Identify which cell holds the provided text, then report its (x, y) central coordinate. 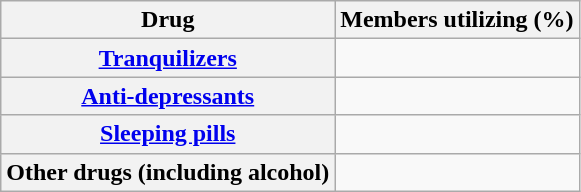
Anti-depressants (168, 96)
Other drugs (including alcohol) (168, 172)
Drug (168, 20)
Sleeping pills (168, 134)
Members utilizing (%) (457, 20)
Tranquilizers (168, 58)
